Pinpoint the cell where the given text exists, returning its (x, y) midpoint coordinate. 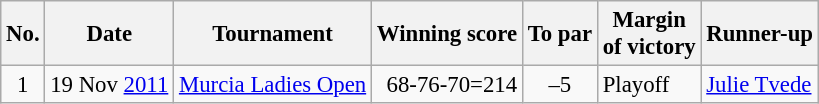
Julie Tvede (760, 85)
Playoff (649, 85)
Tournament (273, 34)
Winning score (446, 34)
19 Nov 2011 (110, 85)
68-76-70=214 (446, 85)
–5 (560, 85)
No. (23, 34)
Runner-up (760, 34)
1 (23, 85)
Marginof victory (649, 34)
To par (560, 34)
Murcia Ladies Open (273, 85)
Date (110, 34)
